Provide the (X, Y) coordinate of the cell's center where the given text is located.  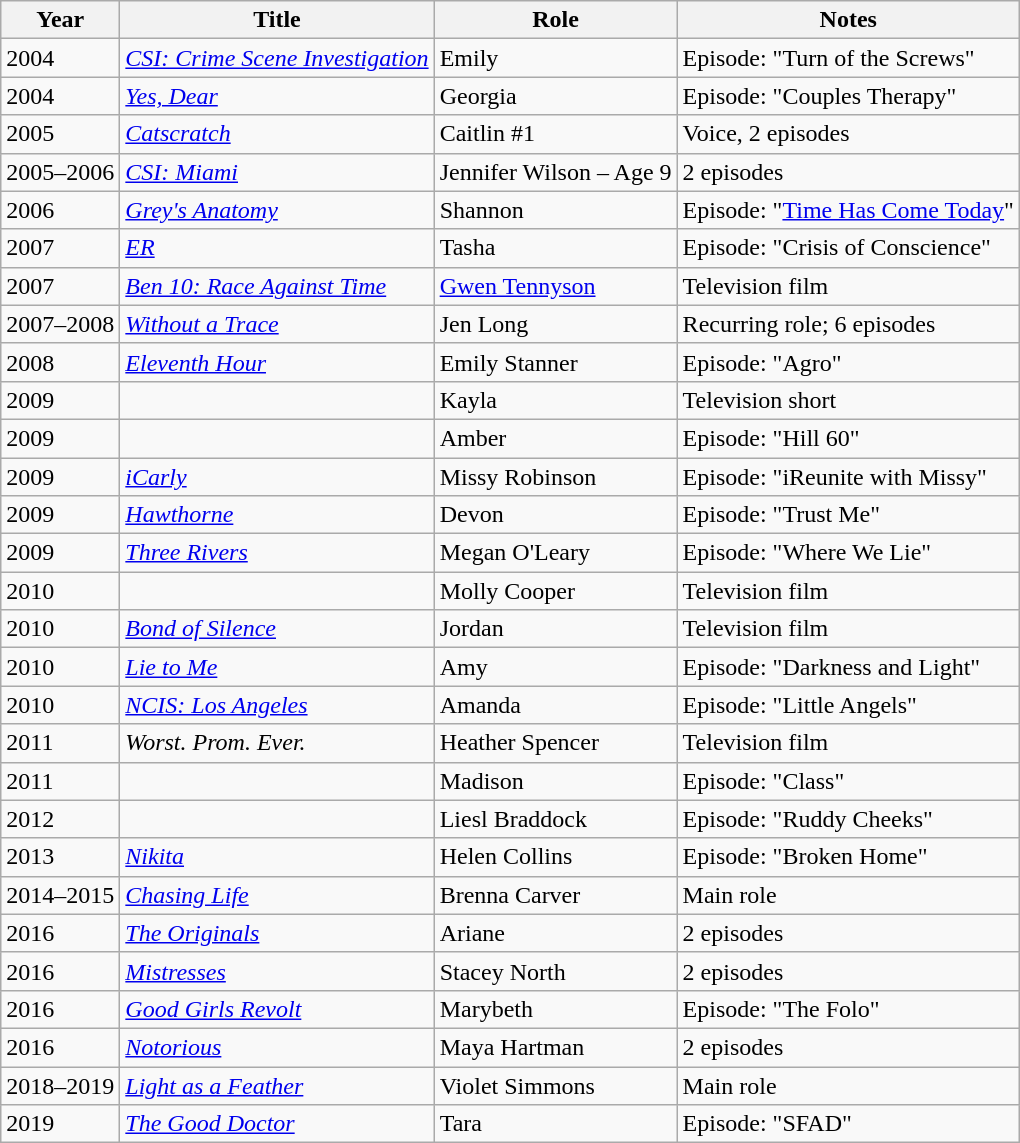
2014–2015 (60, 895)
ER (277, 248)
Emily Stanner (556, 362)
2005 (60, 134)
2007–2008 (60, 324)
Episode: "SFAD" (848, 1124)
Amanda (556, 705)
Episode: "iReunite with Missy" (848, 477)
Episode: "Little Angels" (848, 705)
Jennifer Wilson – Age 9 (556, 172)
Madison (556, 781)
Tara (556, 1124)
Episode: "Agro" (848, 362)
Caitlin #1 (556, 134)
Year (60, 20)
Marybeth (556, 1009)
Episode: "Time Has Come Today" (848, 210)
Devon (556, 515)
Bond of Silence (277, 629)
Grey's Anatomy (277, 210)
NCIS: Los Angeles (277, 705)
2012 (60, 819)
The Originals (277, 933)
2018–2019 (60, 1085)
Episode: "Broken Home" (848, 857)
The Good Doctor (277, 1124)
Kayla (556, 400)
Episode: "Trust Me" (848, 515)
Lie to Me (277, 667)
Episode: "Class" (848, 781)
CSI: Miami (277, 172)
Megan O'Leary (556, 553)
Shannon (556, 210)
Missy Robinson (556, 477)
Heather Spencer (556, 743)
Jen Long (556, 324)
Recurring role; 6 episodes (848, 324)
Notes (848, 20)
Molly Cooper (556, 591)
Catscratch (277, 134)
Emily (556, 58)
Title (277, 20)
2005–2006 (60, 172)
Stacey North (556, 971)
2006 (60, 210)
Gwen Tennyson (556, 286)
Three Rivers (277, 553)
Worst. Prom. Ever. (277, 743)
Without a Trace (277, 324)
Ariane (556, 933)
Episode: "Where We Lie" (848, 553)
Episode: "Darkness and Light" (848, 667)
iCarly (277, 477)
Television short (848, 400)
Episode: "Hill 60" (848, 438)
Violet Simmons (556, 1085)
Helen Collins (556, 857)
Liesl Braddock (556, 819)
Episode: "Ruddy Cheeks" (848, 819)
Role (556, 20)
Brenna Carver (556, 895)
Mistresses (277, 971)
Eleventh Hour (277, 362)
Amber (556, 438)
Hawthorne (277, 515)
Light as a Feather (277, 1085)
Episode: "The Folo" (848, 1009)
Tasha (556, 248)
Maya Hartman (556, 1047)
Episode: "Couples Therapy" (848, 96)
Ben 10: Race Against Time (277, 286)
2008 (60, 362)
Notorious (277, 1047)
Chasing Life (277, 895)
Yes, Dear (277, 96)
Nikita (277, 857)
Good Girls Revolt (277, 1009)
2013 (60, 857)
2019 (60, 1124)
Georgia (556, 96)
Episode: "Turn of the Screws" (848, 58)
CSI: Crime Scene Investigation (277, 58)
Jordan (556, 629)
Voice, 2 episodes (848, 134)
Episode: "Crisis of Conscience" (848, 248)
Amy (556, 667)
